Pinpoint the cell where the given text exists, returning its [X, Y] midpoint coordinate. 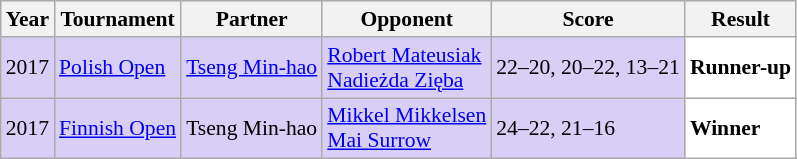
Polish Open [118, 68]
Mikkel Mikkelsen Mai Surrow [406, 128]
Score [588, 19]
Tournament [118, 19]
Robert Mateusiak Nadieżda Zięba [406, 68]
Winner [740, 128]
Year [28, 19]
Partner [252, 19]
24–22, 21–16 [588, 128]
Opponent [406, 19]
Result [740, 19]
Runner-up [740, 68]
Finnish Open [118, 128]
22–20, 20–22, 13–21 [588, 68]
